Detect which cell encompasses the target text, then output its [x, y] center coordinate. 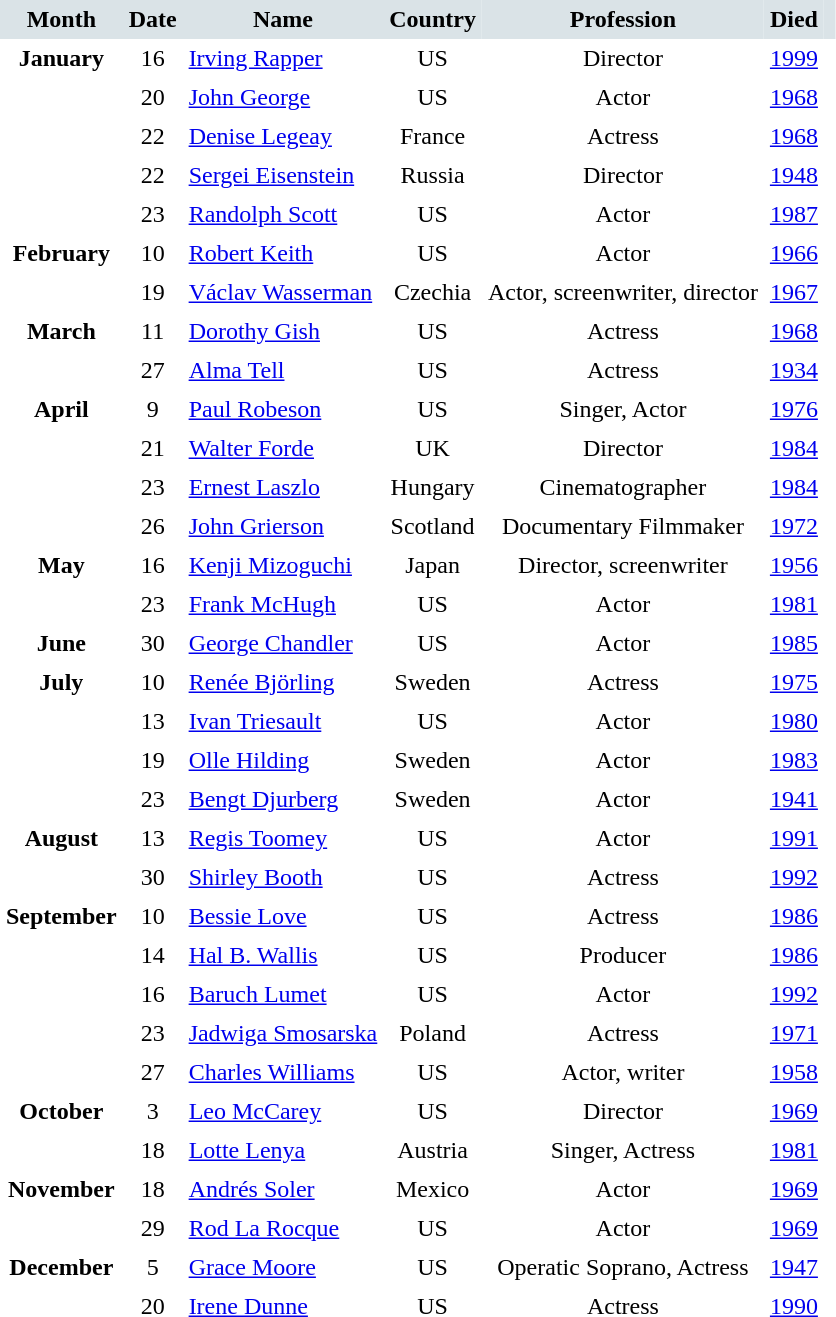
1941 [794, 800]
Irving Rapper [284, 58]
1987 [794, 214]
9 [153, 410]
1956 [794, 566]
Died [794, 20]
Date [153, 20]
Paul Robeson [284, 410]
26 [153, 526]
1967 [794, 292]
Denise Legeay [284, 136]
Grace Moore [284, 1268]
John George [284, 98]
July [62, 741]
Cinematographer [623, 488]
Actor, screenwriter, director [623, 292]
Lotte Lenya [284, 1150]
Month [62, 20]
Charles Williams [284, 1072]
Operatic Soprano, Actress [623, 1268]
29 [153, 1228]
1966 [794, 254]
Olle Hilding [284, 760]
April [62, 468]
June [62, 644]
Country [432, 20]
Profession [623, 20]
March [62, 351]
Shirley Booth [284, 878]
1985 [794, 644]
3 [153, 1112]
Producer [623, 956]
Hal B. Wallis [284, 956]
Ivan Triesault [284, 722]
Documentary Filmmaker [623, 526]
France [432, 136]
Kenji Mizoguchi [284, 566]
Singer, Actor [623, 410]
5 [153, 1268]
11 [153, 332]
Regis Toomey [284, 838]
1971 [794, 1034]
Renée Björling [284, 682]
Poland [432, 1034]
1958 [794, 1072]
Scotland [432, 526]
Robert Keith [284, 254]
Japan [432, 566]
1975 [794, 682]
Václav Wasserman [284, 292]
Rod La Rocque [284, 1228]
14 [153, 956]
Alma Tell [284, 370]
October [62, 1131]
1999 [794, 58]
February [62, 273]
1976 [794, 410]
Director, screenwriter [623, 566]
Bessie Love [284, 916]
Jadwiga Smosarska [284, 1034]
1934 [794, 370]
1972 [794, 526]
August [62, 858]
Walter Forde [284, 448]
Randolph Scott [284, 214]
1947 [794, 1268]
Ernest Laszlo [284, 488]
November [62, 1209]
John Grierson [284, 526]
George Chandler [284, 644]
Hungary [432, 488]
1980 [794, 722]
Czechia [432, 292]
Sergei Eisenstein [284, 176]
Name [284, 20]
Singer, Actress [623, 1150]
Frank McHugh [284, 604]
Andrés Soler [284, 1190]
Baruch Lumet [284, 994]
September [62, 994]
1983 [794, 760]
Leo McCarey [284, 1112]
UK [432, 448]
20 [153, 98]
1948 [794, 176]
Austria [432, 1150]
Actor, writer [623, 1072]
21 [153, 448]
Bengt Djurberg [284, 800]
Dorothy Gish [284, 332]
May [62, 585]
January [62, 136]
Mexico [432, 1190]
1991 [794, 838]
Russia [432, 176]
